Pinpoint the cell where the given text exists, returning its [x, y] midpoint coordinate. 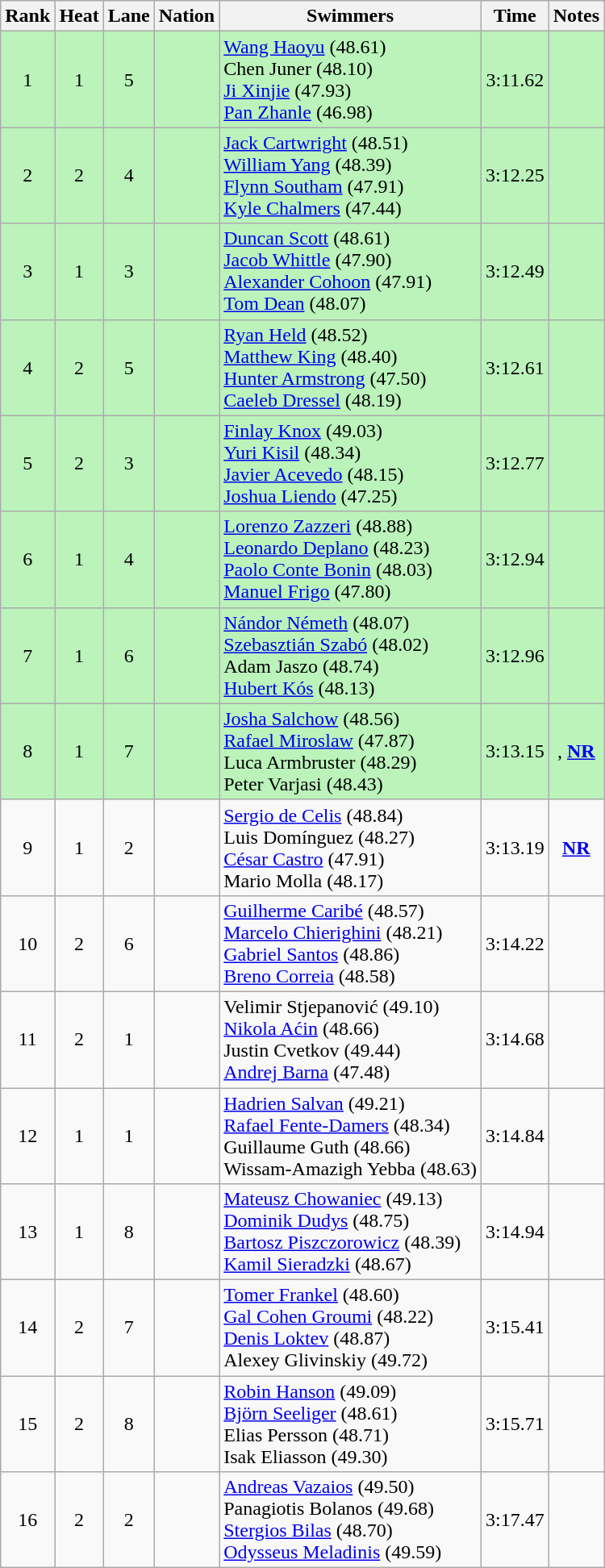
16 [27, 1520]
Rank [27, 16]
Nándor Németh (48.07)Szebasztián Szabó (48.02)Adam Jaszo (48.74)Hubert Kós (48.13) [350, 655]
Nation [186, 16]
3:12.49 [515, 271]
Ryan Held (48.52)Matthew King (48.40)Hunter Armstrong (47.50)Caeleb Dressel (48.19) [350, 368]
3:12.61 [515, 368]
Andreas Vazaios (49.50)Panagiotis Bolanos (49.68)Stergios Bilas (48.70)Odysseus Meladinis (49.59) [350, 1520]
3:14.84 [515, 1136]
3:14.22 [515, 944]
Josha Salchow (48.56)Rafael Miroslaw (47.87)Luca Armbruster (48.29)Peter Varjasi (48.43) [350, 752]
Lorenzo Zazzeri (48.88)Leonardo Deplano (48.23)Paolo Conte Bonin (48.03)Manuel Frigo (47.80) [350, 560]
Sergio de Celis (48.84)Luis Domínguez (48.27)César Castro (47.91)Mario Molla (48.17) [350, 847]
Duncan Scott (48.61)Jacob Whittle (47.90)Alexander Cohoon (47.91)Tom Dean (48.07) [350, 271]
Robin Hanson (49.09)Björn Seeliger (48.61)Elias Persson (48.71)Isak Eliasson (49.30) [350, 1424]
3:13.15 [515, 752]
Tomer Frankel (48.60)Gal Cohen Groumi (48.22)Denis Loktev (48.87)Alexey Glivinskiy (49.72) [350, 1328]
Jack Cartwright (48.51)William Yang (48.39)Flynn Southam (47.91)Kyle Chalmers (47.44) [350, 176]
3:12.94 [515, 560]
Swimmers [350, 16]
3:13.19 [515, 847]
Guilherme Caribé (48.57)Marcelo Chierighini (48.21)Gabriel Santos (48.86)Breno Correia (48.58) [350, 944]
11 [27, 1039]
Mateusz Chowaniec (49.13)Dominik Dudys (48.75)Bartosz Piszczorowicz (48.39)Kamil Sieradzki (48.67) [350, 1232]
Wang Haoyu (48.61)Chen Juner (48.10)Ji Xinjie (47.93)Pan Zhanle (46.98) [350, 79]
10 [27, 944]
3:14.68 [515, 1039]
15 [27, 1424]
3:12.77 [515, 463]
9 [27, 847]
Finlay Knox (49.03)Yuri Kisil (48.34)Javier Acevedo (48.15)Joshua Liendo (47.25) [350, 463]
3:17.47 [515, 1520]
Velimir Stjepanović (49.10)Nikola Aćin (48.66)Justin Cvetkov (49.44)Andrej Barna (47.48) [350, 1039]
Time [515, 16]
14 [27, 1328]
3:12.96 [515, 655]
Hadrien Salvan (49.21)Rafael Fente-Damers (48.34)Guillaume Guth (48.66)Wissam-Amazigh Yebba (48.63) [350, 1136]
3:15.71 [515, 1424]
13 [27, 1232]
12 [27, 1136]
NR [576, 847]
Lane [129, 16]
Heat [79, 16]
3:15.41 [515, 1328]
Notes [576, 16]
, NR [576, 752]
3:14.94 [515, 1232]
3:12.25 [515, 176]
3:11.62 [515, 79]
